Detect which cell encompasses the target text, then output its [x, y] center coordinate. 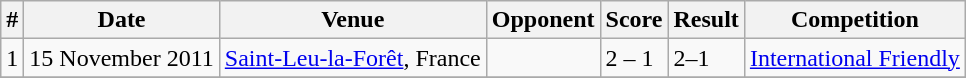
# [12, 20]
Result [706, 20]
2–1 [706, 58]
1 [12, 58]
Score [634, 20]
Opponent [543, 20]
Date [122, 20]
Saint-Leu-la-Forêt, France [352, 58]
International Friendly [854, 58]
Competition [854, 20]
2 – 1 [634, 58]
15 November 2011 [122, 58]
Venue [352, 20]
